Capture the cell that displays the provided text and extract its [X, Y] central coordinate. 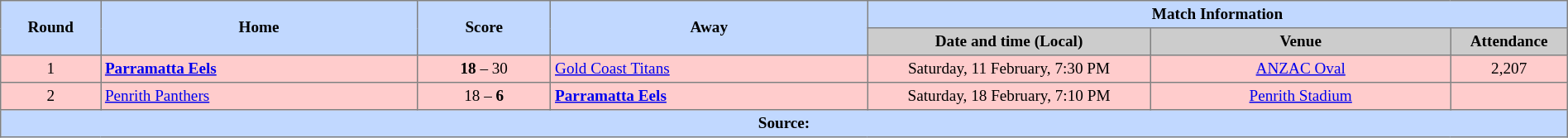
Home [260, 28]
ANZAC Oval [1300, 69]
Penrith Panthers [260, 96]
Saturday, 11 February, 7:30 PM [1009, 69]
Saturday, 18 February, 7:10 PM [1009, 96]
Venue [1300, 41]
Away [710, 28]
Attendance [1508, 41]
1 [51, 69]
Score [485, 28]
18 – 6 [485, 96]
Match Information [1217, 15]
Date and time (Local) [1009, 41]
18 – 30 [485, 69]
Gold Coast Titans [710, 69]
2 [51, 96]
Round [51, 28]
Source: [784, 124]
Penrith Stadium [1300, 96]
2,207 [1508, 69]
